Detect which cell encompasses the target text, then output its [x, y] center coordinate. 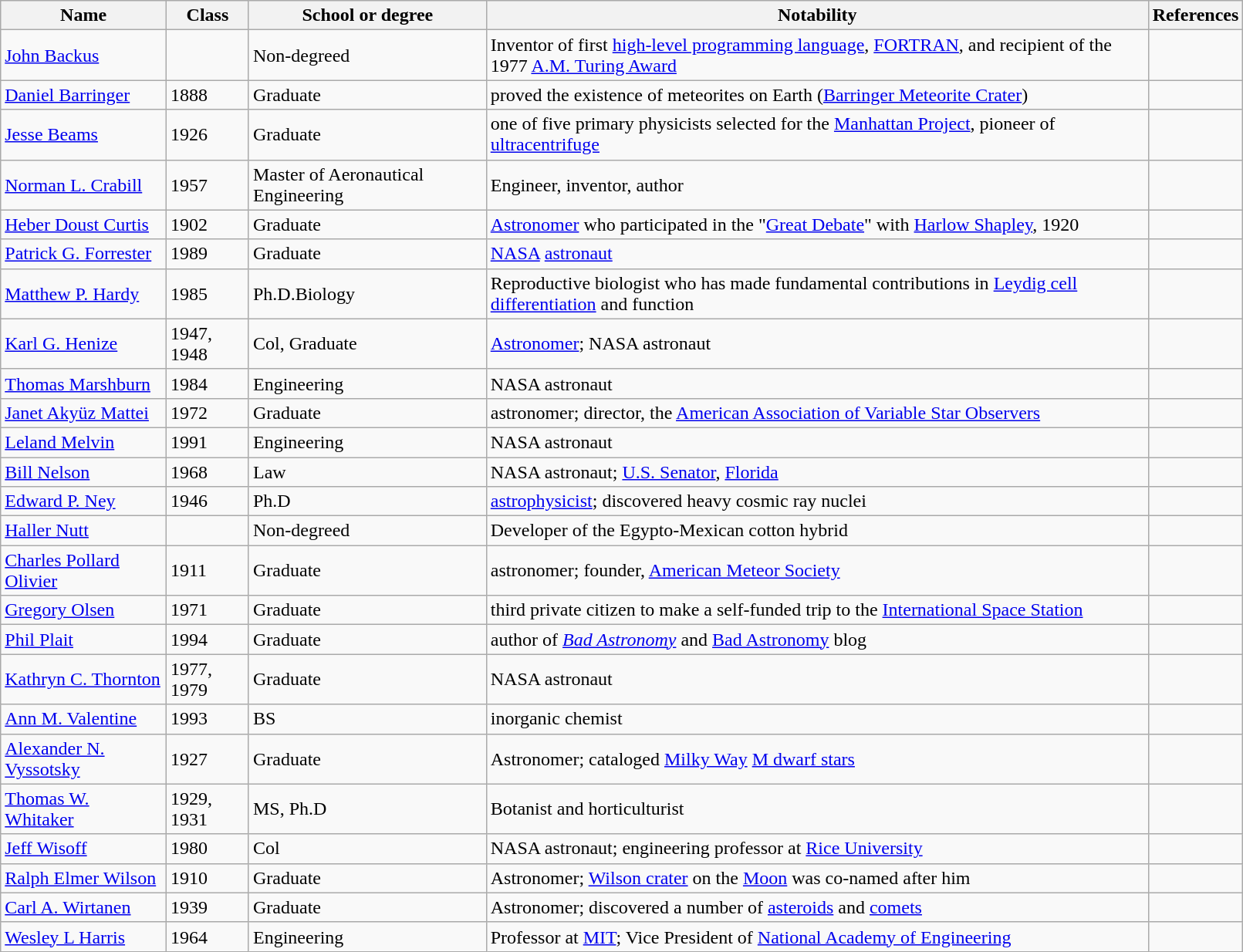
1989 [207, 254]
Haller Nutt [83, 531]
Ann M. Valentine [83, 719]
Charles Pollard Olivier [83, 571]
Daniel Barringer [83, 95]
astronomer; director, the American Association of Variable Star Observers [817, 413]
Kathryn C. Thornton [83, 679]
Law [367, 471]
Astronomer who participated in the "Great Debate" with Harlow Shapley, 1920 [817, 224]
Astronomer; NASA astronaut [817, 344]
Matthew P. Hardy [83, 293]
Astronomer; Wilson crater on the Moon was co-named after him [817, 878]
astrophysicist; discovered heavy cosmic ray nuclei [817, 501]
Carl A. Wirtanen [83, 907]
Master of Aeronautical Engineering [367, 185]
1984 [207, 383]
author of Bad Astronomy and Bad Astronomy blog [817, 640]
Name [83, 15]
Heber Doust Curtis [83, 224]
1888 [207, 95]
Thomas Marshburn [83, 383]
Jeff Wisoff [83, 849]
1991 [207, 442]
Ralph Elmer Wilson [83, 878]
1968 [207, 471]
1902 [207, 224]
NASA astronaut; U.S. Senator, Florida [817, 471]
Thomas W. Whitaker [83, 809]
1926 [207, 134]
Reproductive biologist who has made fundamental contributions in Leydig cell differentiation and function [817, 293]
Professor at MIT; Vice President of National Academy of Engineering [817, 937]
1910 [207, 878]
MS, Ph.D [367, 809]
Bill Nelson [83, 471]
astronomer; founder, American Meteor Society [817, 571]
Ph.D [367, 501]
1971 [207, 610]
Wesley L Harris [83, 937]
1911 [207, 571]
1927 [207, 759]
1946 [207, 501]
Inventor of first high-level programming language, FORTRAN, and recipient of the 1977 A.M. Turing Award [817, 56]
1957 [207, 185]
1939 [207, 907]
References [1196, 15]
Ph.D.Biology [367, 293]
Patrick G. Forrester [83, 254]
Leland Melvin [83, 442]
1947, 1948 [207, 344]
1980 [207, 849]
Alexander N. Vyssotsky [83, 759]
Jesse Beams [83, 134]
inorganic chemist [817, 719]
1993 [207, 719]
1964 [207, 937]
1994 [207, 640]
Col, Graduate [367, 344]
Col [367, 849]
NASA astronaut; engineering professor at Rice University [817, 849]
proved the existence of meteorites on Earth (Barringer Meteorite Crater) [817, 95]
1972 [207, 413]
John Backus [83, 56]
one of five primary physicists selected for the Manhattan Project, pioneer of ultracentrifuge [817, 134]
1929, 1931 [207, 809]
Astronomer; discovered a number of asteroids and comets [817, 907]
School or degree [367, 15]
Norman L. Crabill [83, 185]
Astronomer; cataloged Milky Way M dwarf stars [817, 759]
Notability [817, 15]
Phil Plait [83, 640]
Botanist and horticulturist [817, 809]
BS [367, 719]
Janet Akyüz Mattei [83, 413]
Gregory Olsen [83, 610]
Engineer, inventor, author [817, 185]
Edward P. Ney [83, 501]
Developer of the Egypto-Mexican cotton hybrid [817, 531]
Karl G. Henize [83, 344]
1985 [207, 293]
1977, 1979 [207, 679]
Class [207, 15]
third private citizen to make a self-funded trip to the International Space Station [817, 610]
